Return (X, Y) of the center of cell containing provided text 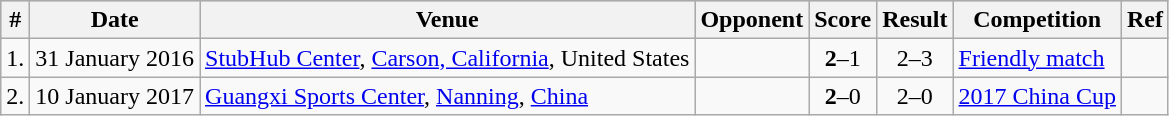
Result (915, 20)
Opponent (752, 20)
10 January 2017 (115, 96)
1. (16, 58)
Venue (448, 20)
Competition (1037, 20)
2017 China Cup (1037, 96)
31 January 2016 (115, 58)
2–3 (915, 58)
# (16, 20)
Friendly match (1037, 58)
Ref (1144, 20)
StubHub Center, Carson, California, United States (448, 58)
Score (843, 20)
Date (115, 20)
Guangxi Sports Center, Nanning, China (448, 96)
2. (16, 96)
2–1 (843, 58)
